Find where the given text appears and provide that cell's center as [x, y] coordinate. 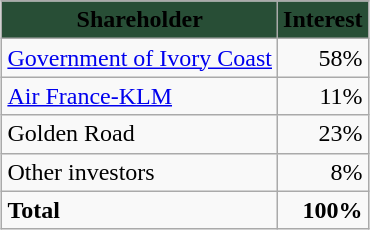
Government of Ivory Coast [140, 58]
100% [324, 210]
Total [140, 210]
Air France-KLM [140, 96]
11% [324, 96]
8% [324, 172]
23% [324, 134]
Shareholder [140, 20]
Other investors [140, 172]
Golden Road [140, 134]
58% [324, 58]
Interest [324, 20]
